Extract the (X, Y) coordinate from the center of the cell holding the provided text.  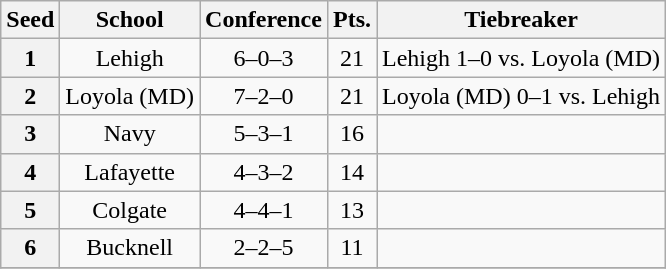
4–3–2 (264, 172)
Conference (264, 20)
1 (30, 58)
Lehigh 1–0 vs. Loyola (MD) (520, 58)
2 (30, 96)
2–2–5 (264, 248)
Pts. (352, 20)
16 (352, 134)
6–0–3 (264, 58)
13 (352, 210)
4 (30, 172)
Navy (130, 134)
7–2–0 (264, 96)
5 (30, 210)
School (130, 20)
Loyola (MD) (130, 96)
11 (352, 248)
Bucknell (130, 248)
5–3–1 (264, 134)
Colgate (130, 210)
Lehigh (130, 58)
Lafayette (130, 172)
Tiebreaker (520, 20)
3 (30, 134)
4–4–1 (264, 210)
Seed (30, 20)
14 (352, 172)
6 (30, 248)
Loyola (MD) 0–1 vs. Lehigh (520, 96)
